Output the (X, Y) coordinate of the center of the cell containing the given text.  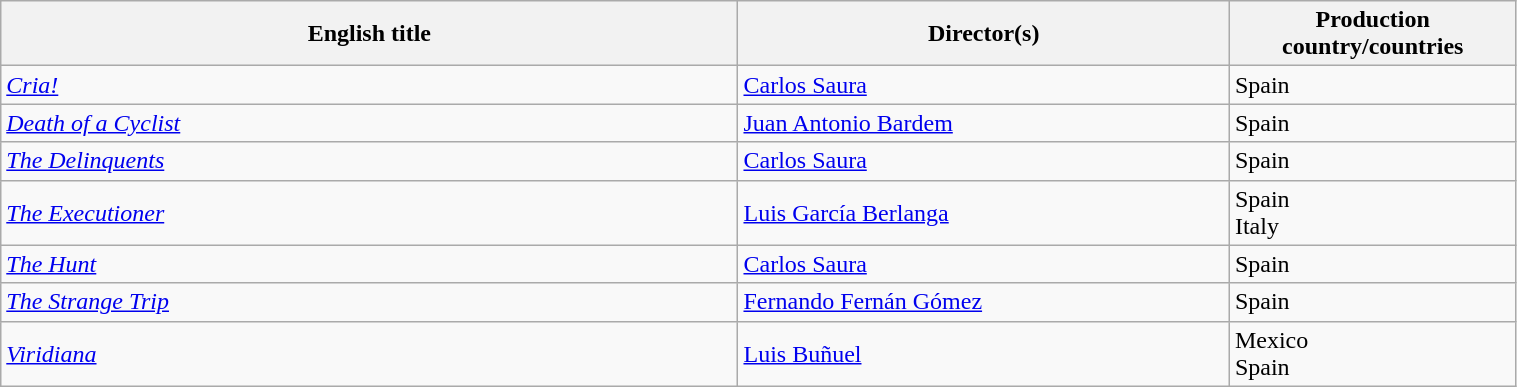
Cria! (370, 85)
Juan Antonio Bardem (984, 123)
Director(s) (984, 34)
The Hunt (370, 264)
The Strange Trip (370, 302)
The Delinquents (370, 161)
MexicoSpain (1372, 354)
Viridiana (370, 354)
Luis Buñuel (984, 354)
SpainItaly (1372, 212)
The Executioner (370, 212)
Death of a Cyclist (370, 123)
Production country/countries (1372, 34)
Luis García Berlanga (984, 212)
English title (370, 34)
Fernando Fernán Gómez (984, 302)
